For the text-containing cell, return its midpoint in (X, Y) coordinate format. 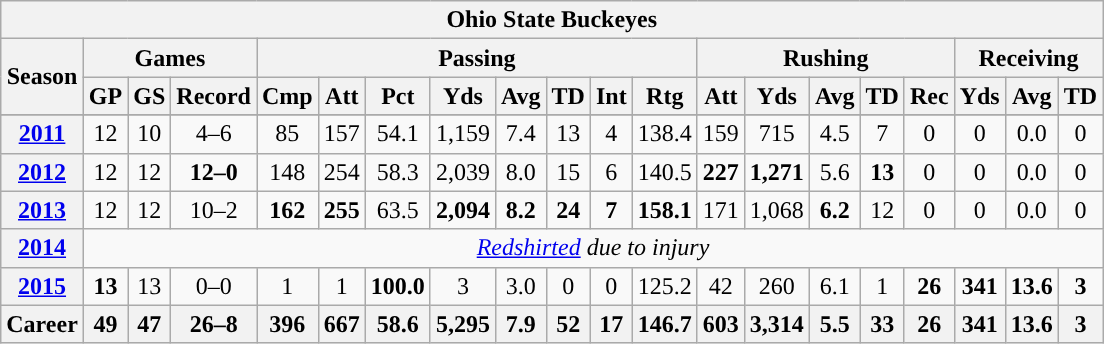
6.2 (834, 210)
603 (720, 324)
6 (611, 172)
138.4 (664, 134)
Career (42, 324)
100.0 (398, 286)
Season (42, 77)
7.4 (520, 134)
10 (150, 134)
5.6 (834, 172)
7.9 (520, 324)
715 (776, 134)
4.5 (834, 134)
3.0 (520, 286)
171 (720, 210)
Ohio State Buckeyes (552, 20)
0–0 (214, 286)
396 (287, 324)
85 (287, 134)
Int (611, 96)
Receiving (1028, 58)
58.3 (398, 172)
49 (105, 324)
1,271 (776, 172)
17 (611, 324)
1,159 (462, 134)
24 (568, 210)
12–0 (214, 172)
125.2 (664, 286)
8.2 (520, 210)
2011 (42, 134)
33 (882, 324)
227 (720, 172)
47 (150, 324)
GS (150, 96)
8.0 (520, 172)
52 (568, 324)
254 (342, 172)
140.5 (664, 172)
3,314 (776, 324)
54.1 (398, 134)
148 (287, 172)
5.5 (834, 324)
6.1 (834, 286)
1,068 (776, 210)
26–8 (214, 324)
157 (342, 134)
2,094 (462, 210)
5,295 (462, 324)
2013 (42, 210)
GP (105, 96)
255 (342, 210)
58.6 (398, 324)
10–2 (214, 210)
162 (287, 210)
Redshirted due to injury (592, 248)
2015 (42, 286)
2012 (42, 172)
63.5 (398, 210)
Cmp (287, 96)
Rushing (826, 58)
Record (214, 96)
4 (611, 134)
Passing (476, 58)
Pct (398, 96)
260 (776, 286)
158.1 (664, 210)
42 (720, 286)
Games (170, 58)
159 (720, 134)
146.7 (664, 324)
Rtg (664, 96)
Rec (929, 96)
2,039 (462, 172)
15 (568, 172)
4–6 (214, 134)
667 (342, 324)
2014 (42, 248)
